Extract the [x, y] coordinate from the center of the cell holding the provided text.  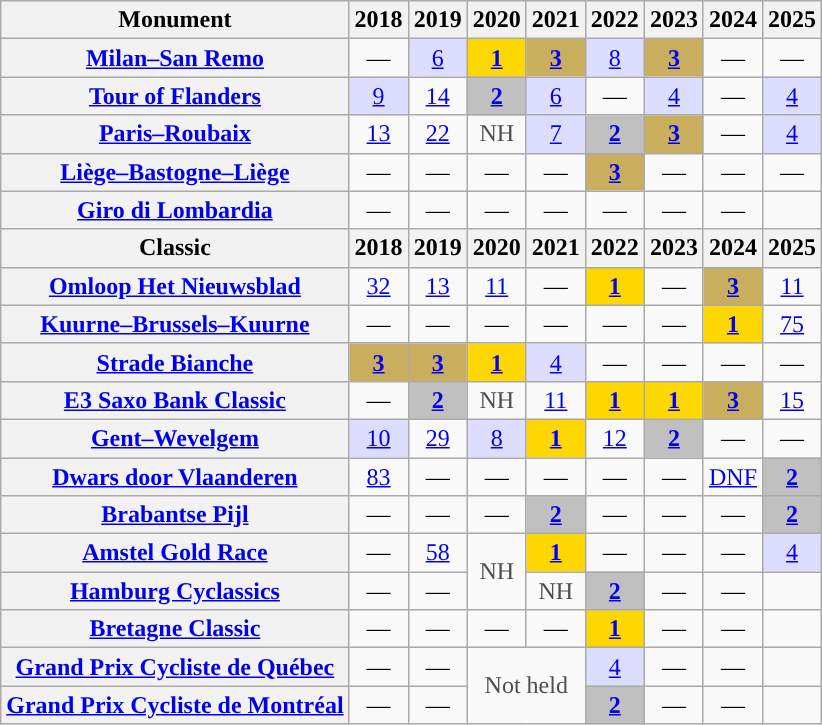
10 [378, 438]
Milan–San Remo [175, 58]
E3 Saxo Bank Classic [175, 400]
Gent–Wevelgem [175, 438]
22 [438, 134]
Brabantse Pijl [175, 515]
Paris–Roubaix [175, 134]
Strade Bianche [175, 362]
Bretagne Classic [175, 629]
7 [556, 134]
75 [792, 324]
15 [792, 400]
Kuurne–Brussels–Kuurne [175, 324]
Dwars door Vlaanderen [175, 477]
14 [438, 96]
Hamburg Cyclassics [175, 591]
32 [378, 286]
9 [378, 96]
58 [438, 553]
Giro di Lombardia [175, 210]
DNF [732, 477]
Classic [175, 248]
Grand Prix Cycliste de Montréal [175, 705]
83 [378, 477]
29 [438, 438]
Amstel Gold Race [175, 553]
Liège–Bastogne–Liège [175, 172]
Grand Prix Cycliste de Québec [175, 667]
12 [614, 438]
Omloop Het Nieuwsblad [175, 286]
Not held [526, 686]
Monument [175, 20]
Tour of Flanders [175, 96]
